Detect which cell encompasses the target text, then output its (x, y) center coordinate. 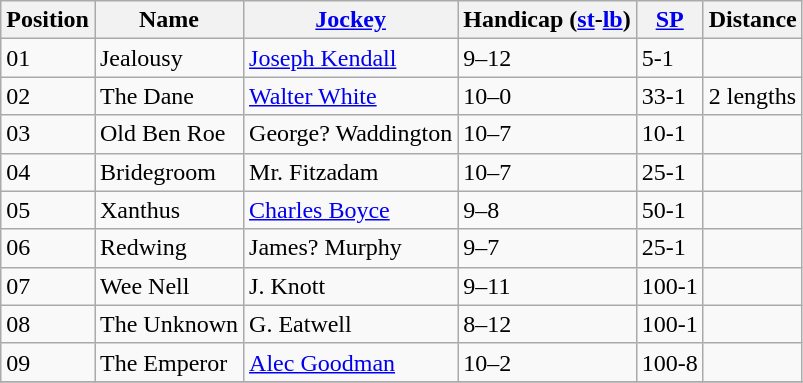
Alec Goodman (351, 362)
Wee Nell (168, 286)
5-1 (670, 58)
Redwing (168, 248)
2 lengths (752, 96)
10-1 (670, 134)
The Dane (168, 96)
01 (48, 58)
9–7 (547, 248)
Walter White (351, 96)
Joseph Kendall (351, 58)
Handicap (st-lb) (547, 20)
Distance (752, 20)
07 (48, 286)
05 (48, 210)
Name (168, 20)
8–12 (547, 324)
G. Eatwell (351, 324)
10–0 (547, 96)
09 (48, 362)
03 (48, 134)
10–2 (547, 362)
02 (48, 96)
9–12 (547, 58)
James? Murphy (351, 248)
9–8 (547, 210)
Xanthus (168, 210)
George? Waddington (351, 134)
The Unknown (168, 324)
The Emperor (168, 362)
50-1 (670, 210)
Charles Boyce (351, 210)
Jealousy (168, 58)
9–11 (547, 286)
06 (48, 248)
Bridegroom (168, 172)
Jockey (351, 20)
33-1 (670, 96)
08 (48, 324)
04 (48, 172)
100-8 (670, 362)
J. Knott (351, 286)
SP (670, 20)
Position (48, 20)
Mr. Fitzadam (351, 172)
Old Ben Roe (168, 134)
